Return [X, Y] of the center of cell containing provided text 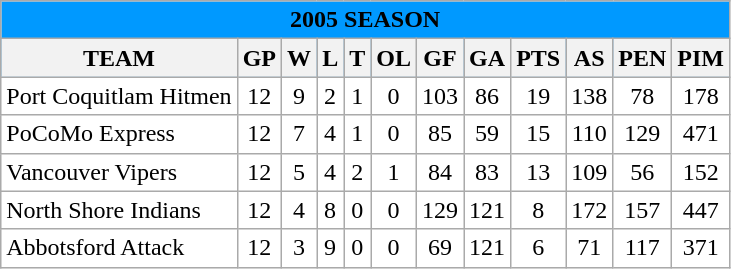
447 [701, 210]
110 [590, 134]
3 [300, 248]
T [358, 58]
103 [440, 96]
PoCoMo Express [119, 134]
Abbotsford Attack [119, 248]
L [330, 58]
5 [300, 172]
North Shore Indians [119, 210]
84 [440, 172]
6 [538, 248]
GA [488, 58]
109 [590, 172]
172 [590, 210]
86 [488, 96]
GF [440, 58]
157 [642, 210]
7 [300, 134]
OL [394, 58]
178 [701, 96]
117 [642, 248]
Vancouver Vipers [119, 172]
2005 SEASON [366, 20]
PIM [701, 58]
W [300, 58]
Port Coquitlam Hitmen [119, 96]
371 [701, 248]
GP [259, 58]
59 [488, 134]
71 [590, 248]
PEN [642, 58]
56 [642, 172]
69 [440, 248]
13 [538, 172]
138 [590, 96]
AS [590, 58]
83 [488, 172]
PTS [538, 58]
471 [701, 134]
85 [440, 134]
19 [538, 96]
TEAM [119, 58]
15 [538, 134]
152 [701, 172]
78 [642, 96]
